Pinpoint the cell where the given text exists, returning its (X, Y) midpoint coordinate. 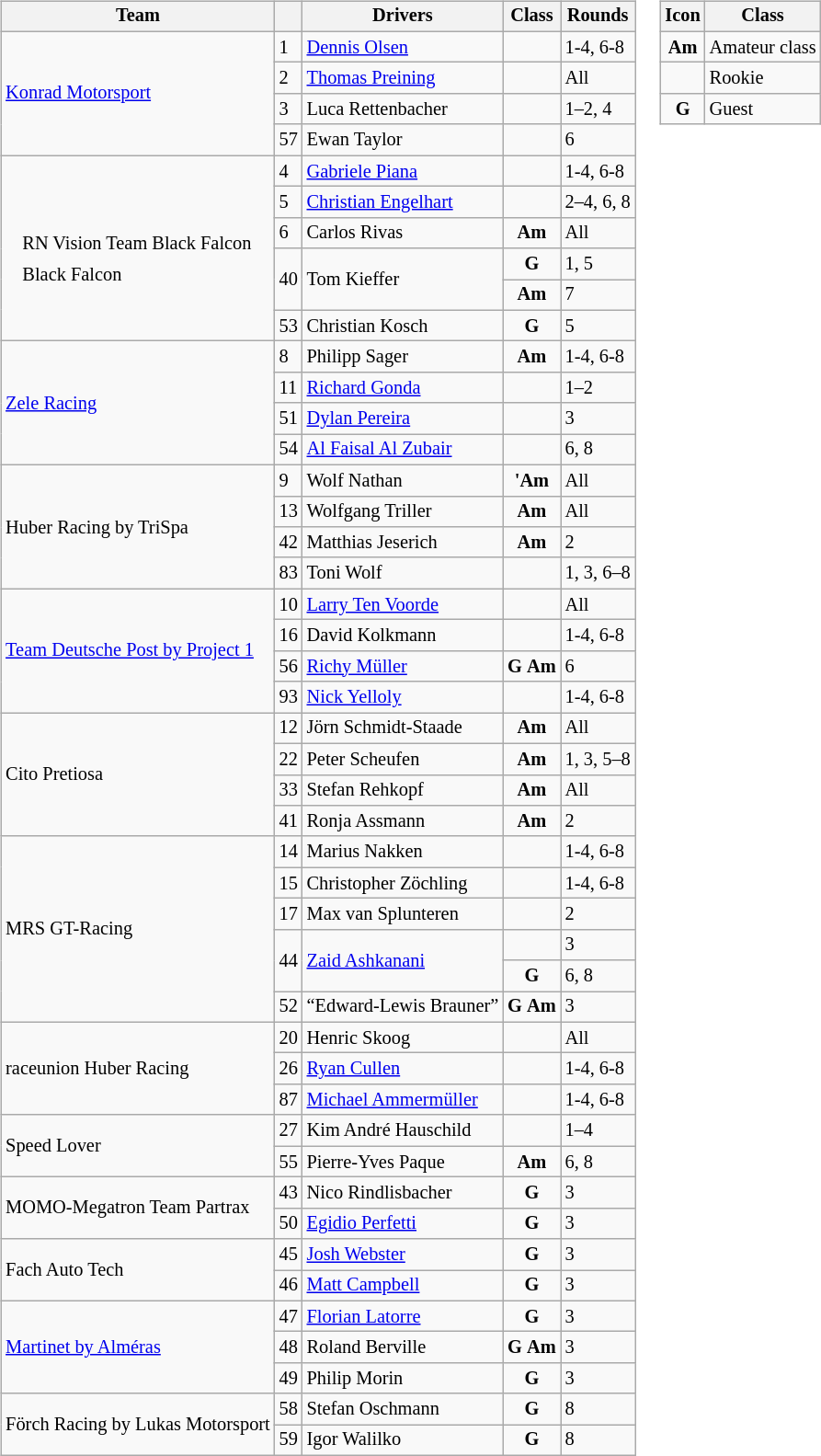
RN Vision Team Black Falcon (136, 243)
Richy Müller (403, 666)
14 (289, 852)
Stefan Rehkopf (403, 790)
Roland Berville (403, 1347)
Al Faisal Al Zubair (403, 450)
50 (289, 1223)
Kim André Hauschild (403, 1130)
22 (289, 759)
Huber Racing by TriSpa (138, 526)
Black Falcon (136, 275)
83 (289, 573)
56 (289, 666)
Ryan Cullen (403, 1069)
1–2, 4 (598, 109)
Marius Nakken (403, 852)
Konrad Motorsport (138, 94)
26 (289, 1069)
Matt Campbell (403, 1286)
Gabriele Piana (403, 171)
Josh Webster (403, 1255)
Christopher Zöchling (403, 883)
58 (289, 1409)
raceunion Huber Racing (138, 1069)
Zaid Ashkanani (403, 960)
Stefan Oschmann (403, 1409)
Zele Racing (138, 403)
12 (289, 728)
Cito Pretiosa (138, 774)
16 (289, 636)
9 (289, 480)
93 (289, 697)
Peter Scheufen (403, 759)
52 (289, 1007)
17 (289, 914)
Matthias Jeserich (403, 543)
15 (289, 883)
Rookie (763, 78)
Förch Racing by Lukas Motorsport (138, 1424)
59 (289, 1440)
Luca Rettenbacher (403, 109)
Henric Skoog (403, 1038)
Team (138, 17)
2–4, 6, 8 (598, 202)
7 (598, 295)
87 (289, 1100)
Ewan Taylor (403, 140)
Richard Gonda (403, 388)
'Am (531, 480)
Tom Kieffer (403, 280)
44 (289, 960)
Dennis Olsen (403, 47)
Martinet by Alméras (138, 1347)
41 (289, 821)
Thomas Preining (403, 78)
Christian Kosch (403, 326)
1, 3, 6–8 (598, 573)
Carlos Rivas (403, 233)
11 (289, 388)
Nico Rindlisbacher (403, 1193)
Rounds (598, 17)
57 (289, 140)
49 (289, 1379)
42 (289, 543)
10 (289, 604)
1, 5 (598, 264)
Larry Ten Voorde (403, 604)
Max van Splunteren (403, 914)
Fach Auto Tech (138, 1269)
Wolfgang Triller (403, 511)
Pierre-Yves Paque (403, 1162)
1–4 (598, 1130)
Philip Morin (403, 1379)
Team Deutsche Post by Project 1 (138, 651)
Toni Wolf (403, 573)
Dylan Pereira (403, 418)
Amateur class (763, 47)
55 (289, 1162)
MRS GT-Racing (138, 929)
Speed Lover (138, 1146)
Christian Engelhart (403, 202)
27 (289, 1130)
Michael Ammermüller (403, 1100)
45 (289, 1255)
20 (289, 1038)
Guest (763, 109)
Ronja Assmann (403, 821)
4 (289, 171)
51 (289, 418)
43 (289, 1193)
RN Vision Team Black Falcon Black Falcon (138, 248)
Icon (683, 17)
1 (289, 47)
54 (289, 450)
Drivers (403, 17)
48 (289, 1347)
47 (289, 1316)
33 (289, 790)
46 (289, 1286)
Wolf Nathan (403, 480)
MOMO-Megatron Team Partrax (138, 1209)
1–2 (598, 388)
40 (289, 280)
Florian Latorre (403, 1316)
David Kolkmann (403, 636)
1, 3, 5–8 (598, 759)
Igor Walilko (403, 1440)
Philipp Sager (403, 357)
Nick Yelloly (403, 697)
Egidio Perfetti (403, 1223)
13 (289, 511)
53 (289, 326)
Jörn Schmidt-Staade (403, 728)
“Edward-Lewis Brauner” (403, 1007)
